Capture the cell that displays the provided text and extract its (x, y) central coordinate. 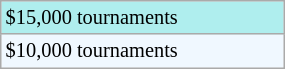
$15,000 tournaments (142, 17)
$10,000 tournaments (142, 51)
